For the text-containing cell, return its midpoint in [x, y] coordinate format. 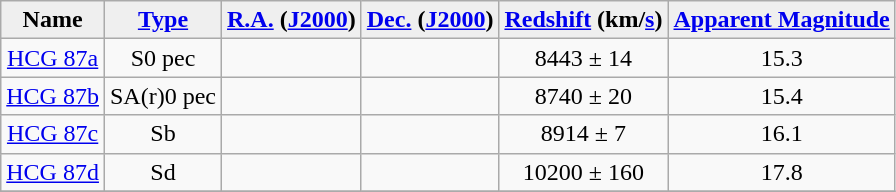
15.3 [782, 58]
S0 pec [162, 58]
8443 ± 14 [584, 58]
Dec. (J2000) [430, 20]
Apparent Magnitude [782, 20]
8740 ± 20 [584, 96]
Name [53, 20]
Sb [162, 134]
17.8 [782, 172]
Redshift (km/s) [584, 20]
HCG 87a [53, 58]
SA(r)0 pec [162, 96]
Sd [162, 172]
HCG 87b [53, 96]
8914 ± 7 [584, 134]
Type [162, 20]
10200 ± 160 [584, 172]
15.4 [782, 96]
HCG 87c [53, 134]
HCG 87d [53, 172]
16.1 [782, 134]
R.A. (J2000) [292, 20]
